Locate the cell with the specified text and output its [X, Y] center coordinate. 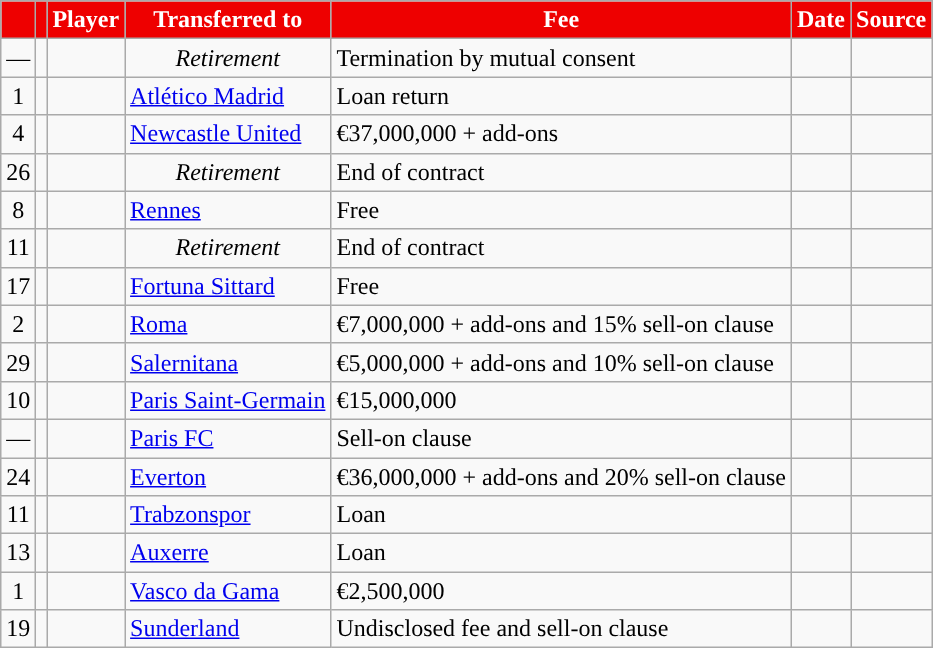
26 [18, 172]
24 [18, 477]
4 [18, 134]
19 [18, 629]
2 [18, 324]
17 [18, 286]
Everton [228, 477]
Roma [228, 324]
€7,000,000 + add-ons and 15% sell-on clause [562, 324]
Sell-on clause [562, 438]
Fee [562, 20]
Termination by mutual consent [562, 58]
Fortuna Sittard [228, 286]
8 [18, 210]
Source [890, 20]
13 [18, 553]
€2,500,000 [562, 591]
29 [18, 362]
Player [86, 20]
Paris FC [228, 438]
Sunderland [228, 629]
Rennes [228, 210]
Undisclosed fee and sell-on clause [562, 629]
Date [820, 20]
€37,000,000 + add-ons [562, 134]
€5,000,000 + add-ons and 10% sell-on clause [562, 362]
Transferred to [228, 20]
Loan return [562, 96]
Vasco da Gama [228, 591]
€15,000,000 [562, 400]
Trabzonspor [228, 515]
10 [18, 400]
€36,000,000 + add-ons and 20% sell-on clause [562, 477]
Auxerre [228, 553]
Paris Saint-Germain [228, 400]
Newcastle United [228, 134]
Atlético Madrid [228, 96]
Salernitana [228, 362]
